For the text-containing cell, return its midpoint in [x, y] coordinate format. 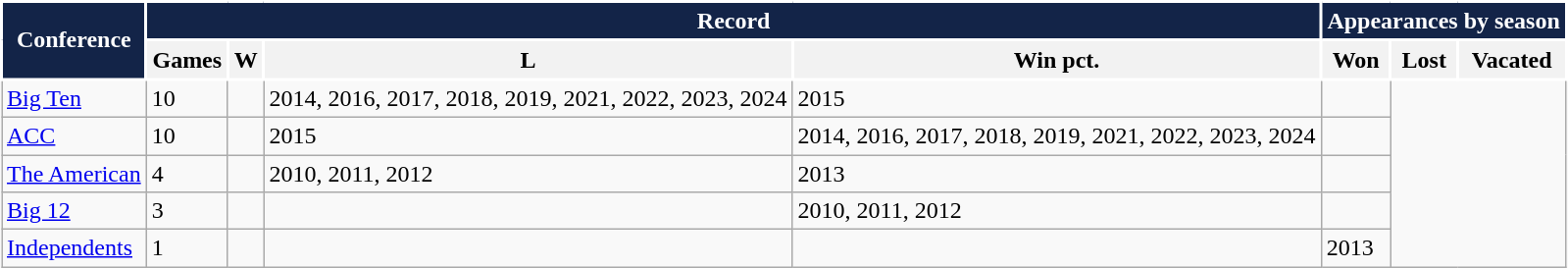
The American [75, 174]
W [245, 60]
Appearances by season [1443, 22]
4 [186, 174]
Big 12 [75, 211]
Win pct. [1057, 60]
Games [186, 60]
Lost [1424, 60]
Independents [75, 248]
Won [1355, 60]
Record [733, 22]
ACC [75, 135]
Vacated [1512, 60]
Big Ten [75, 98]
1 [186, 248]
Conference [75, 41]
L [528, 60]
3 [186, 211]
